Search for the cell housing the specified text and yield its (x, y) center coordinate. 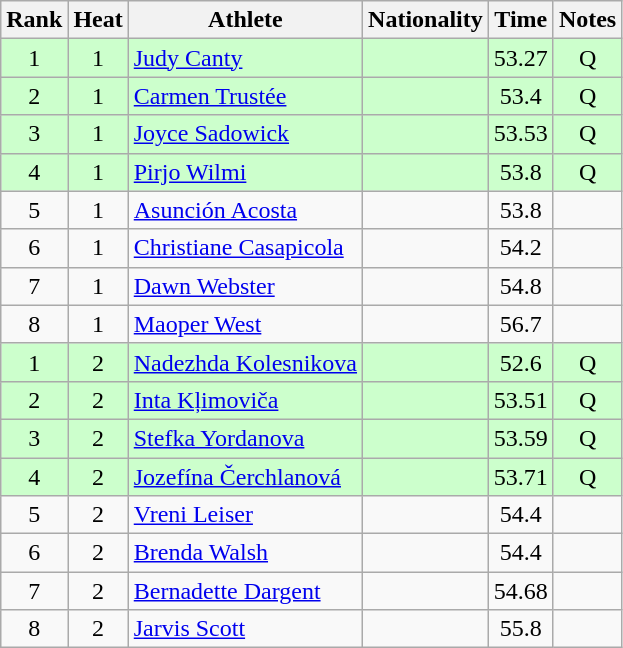
Nadezhda Kolesnikova (245, 362)
55.8 (520, 629)
Athlete (245, 20)
53.59 (520, 438)
Heat (98, 20)
Bernadette Dargent (245, 591)
53.27 (520, 58)
Joyce Sadowick (245, 134)
Stefka Yordanova (245, 438)
Vreni Leiser (245, 515)
54.68 (520, 591)
53.71 (520, 477)
Asunción Acosta (245, 210)
Notes (587, 20)
Jozefína Čerchlanová (245, 477)
Jarvis Scott (245, 629)
Judy Canty (245, 58)
53.53 (520, 134)
Rank (34, 20)
54.2 (520, 248)
Carmen Trustée (245, 96)
Time (520, 20)
53.4 (520, 96)
53.51 (520, 400)
Dawn Webster (245, 286)
Inta Kļimoviča (245, 400)
52.6 (520, 362)
Christiane Casapicola (245, 248)
Nationality (426, 20)
54.8 (520, 286)
Pirjo Wilmi (245, 172)
56.7 (520, 324)
Brenda Walsh (245, 553)
Maoper West (245, 324)
